Provide the [x, y] coordinate of the cell's center where the given text is located.  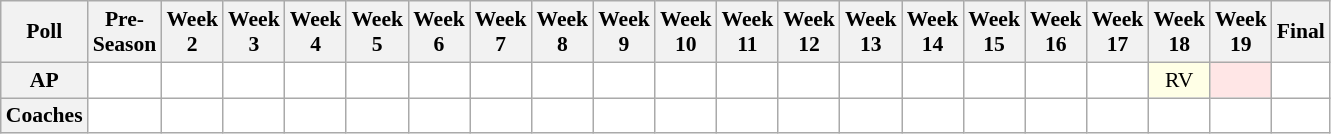
Week12 [809, 32]
Week9 [624, 32]
Week14 [933, 32]
Week13 [871, 32]
Week11 [748, 32]
Final [1301, 32]
Week18 [1179, 32]
Week15 [994, 32]
Week6 [439, 32]
Week2 [192, 32]
Week17 [1118, 32]
Week4 [316, 32]
RV [1179, 80]
Week3 [254, 32]
Week5 [377, 32]
Week19 [1241, 32]
Week10 [686, 32]
AP [44, 80]
Coaches [44, 116]
Week7 [501, 32]
Pre-Season [125, 32]
Week16 [1056, 32]
Week8 [562, 32]
Poll [44, 32]
